Identify which cell holds the provided text, then report its [X, Y] central coordinate. 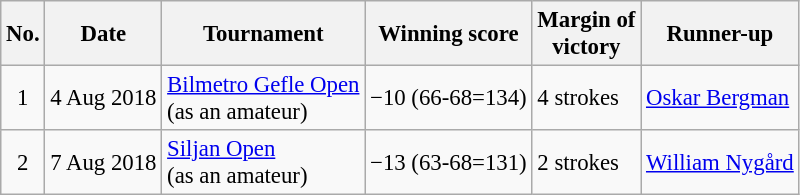
2 [23, 162]
7 Aug 2018 [104, 162]
William Nygård [720, 162]
No. [23, 34]
4 Aug 2018 [104, 98]
2 strokes [586, 162]
Runner-up [720, 34]
Tournament [264, 34]
Siljan Open(as an amateur) [264, 162]
1 [23, 98]
−13 (63-68=131) [448, 162]
Winning score [448, 34]
Oskar Bergman [720, 98]
Margin ofvictory [586, 34]
−10 (66-68=134) [448, 98]
4 strokes [586, 98]
Date [104, 34]
Bilmetro Gefle Open(as an amateur) [264, 98]
